Find where the given text appears and provide that cell's center as [x, y] coordinate. 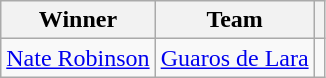
Guaros de Lara [234, 58]
Nate Robinson [78, 58]
Winner [78, 20]
Team [234, 20]
